Search for the cell housing the specified text and yield its (x, y) center coordinate. 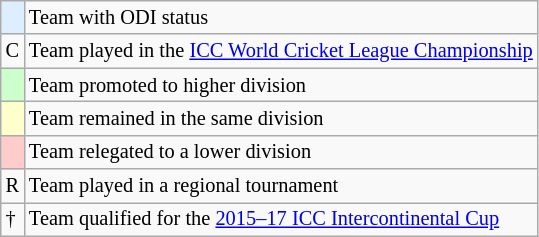
Team promoted to higher division (281, 85)
Team played in the ICC World Cricket League Championship (281, 51)
Team relegated to a lower division (281, 152)
† (12, 219)
Team with ODI status (281, 17)
Team remained in the same division (281, 118)
Team qualified for the 2015–17 ICC Intercontinental Cup (281, 219)
C (12, 51)
R (12, 186)
Team played in a regional tournament (281, 186)
